Return the (x, y) coordinate for the center point of the cell that contains the specified text.  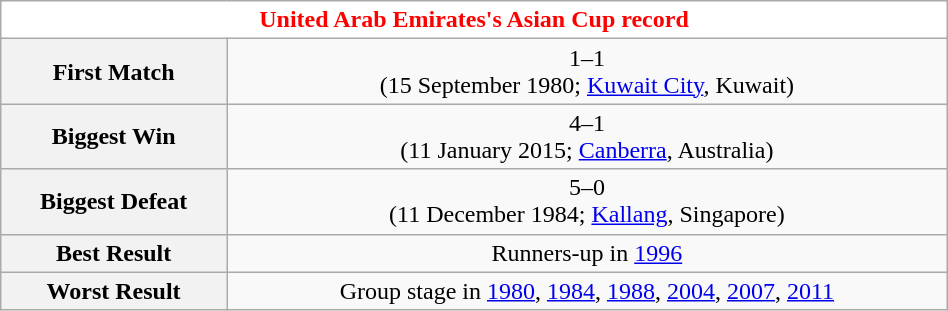
United Arab Emirates's Asian Cup record (474, 20)
Group stage in 1980, 1984, 1988, 2004, 2007, 2011 (586, 291)
5–0 (11 December 1984; Kallang, Singapore) (586, 202)
Biggest Win (114, 136)
First Match (114, 72)
1–1 (15 September 1980; Kuwait City, Kuwait) (586, 72)
Worst Result (114, 291)
Best Result (114, 253)
Runners-up in 1996 (586, 253)
4–1 (11 January 2015; Canberra, Australia) (586, 136)
Biggest Defeat (114, 202)
